Capture the cell that displays the provided text and extract its [X, Y] central coordinate. 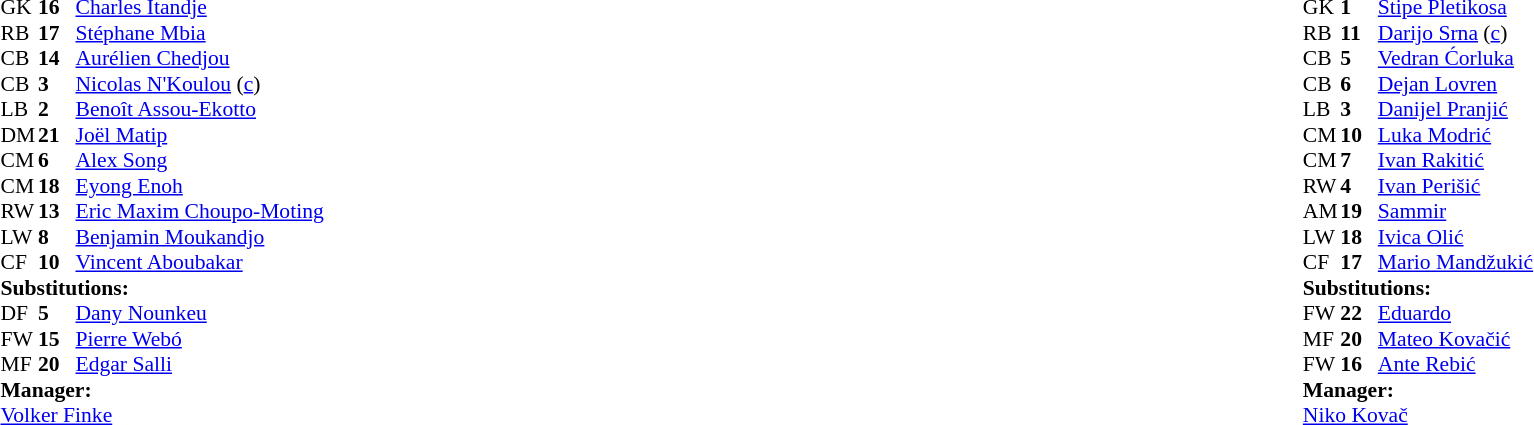
Dejan Lovren [1456, 84]
DM [19, 135]
DF [19, 313]
19 [1359, 211]
Sammir [1456, 211]
11 [1359, 33]
Eric Maxim Choupo-Moting [200, 211]
Benjamin Moukandjo [200, 237]
Ivan Perišić [1456, 186]
Eduardo [1456, 313]
13 [57, 211]
AM [1322, 211]
8 [57, 237]
Pierre Webó [200, 339]
Luka Modrić [1456, 135]
Joël Matip [200, 135]
22 [1359, 313]
Darijo Srna (c) [1456, 33]
Ante Rebić [1456, 365]
Ivica Olić [1456, 237]
Danijel Pranjić [1456, 109]
Ivan Rakitić [1456, 161]
2 [57, 109]
Mateo Kovačić [1456, 339]
Edgar Salli [200, 365]
7 [1359, 161]
21 [57, 135]
4 [1359, 186]
Eyong Enoh [200, 186]
Aurélien Chedjou [200, 59]
Nicolas N'Koulou (c) [200, 84]
16 [1359, 365]
Stéphane Mbia [200, 33]
Dany Nounkeu [200, 313]
Vedran Ćorluka [1456, 59]
15 [57, 339]
14 [57, 59]
Mario Mandžukić [1456, 263]
Vincent Aboubakar [200, 263]
Benoît Assou-Ekotto [200, 109]
Alex Song [200, 161]
